Output the [X, Y] coordinate of the center of the cell containing the given text.  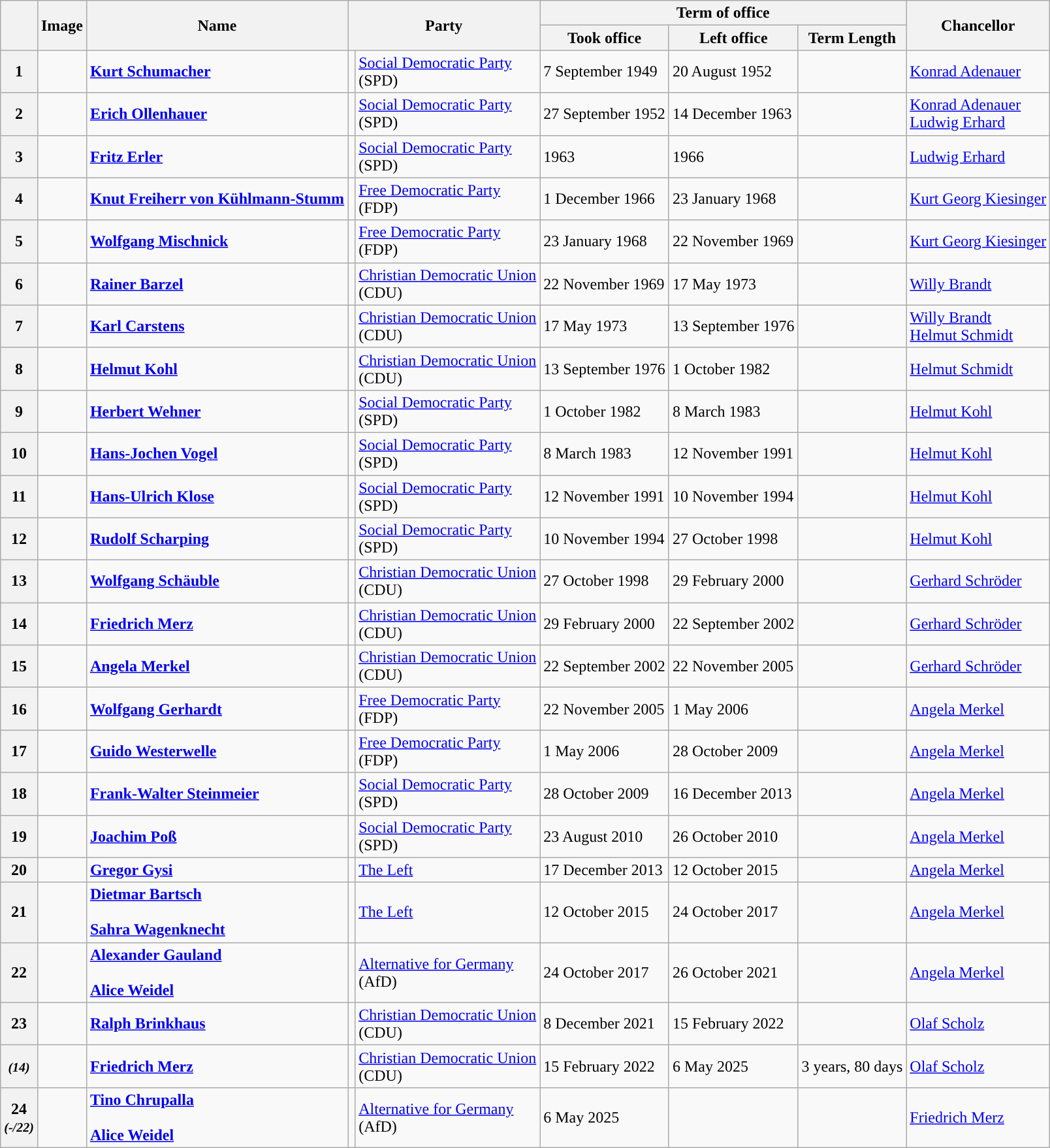
5 [20, 242]
Party [444, 25]
11 [20, 496]
22 [20, 972]
26 October 2010 [733, 836]
8 December 2021 [605, 1024]
Ralph Brinkhaus [217, 1024]
4 [20, 199]
Term of office [724, 13]
Ludwig Erhard [978, 157]
Guido Westerwelle [217, 751]
24(-/22) [20, 1117]
14 December 1963 [733, 114]
10 [20, 453]
Knut Freiherr von Kühlmann-Stumm [217, 199]
1963 [605, 157]
Helmut Schmidt [978, 368]
Wolfgang Mischnick [217, 242]
21 [20, 912]
17 December 2013 [605, 870]
18 [20, 794]
Took office [605, 38]
Rainer Barzel [217, 283]
Dietmar BartschSahra Wagenknecht [217, 912]
Willy BrandtHelmut Schmidt [978, 327]
Term Length [852, 38]
14 [20, 624]
19 [20, 836]
Hans-Ulrich Klose [217, 496]
Rudolf Scharping [217, 539]
13 [20, 581]
20 August 1952 [733, 72]
15 [20, 666]
Willy Brandt [978, 283]
Chancellor [978, 25]
16 [20, 709]
26 October 2021 [733, 972]
1966 [733, 157]
1 [20, 72]
Konrad AdenauerLudwig Erhard [978, 114]
20 [20, 870]
Herbert Wehner [217, 411]
23 [20, 1024]
7 September 1949 [605, 72]
23 August 2010 [605, 836]
12 [20, 539]
2 [20, 114]
Wolfgang Schäuble [217, 581]
Wolfgang Gerhardt [217, 709]
Gregor Gysi [217, 870]
Hans-Jochen Vogel [217, 453]
3 years, 80 days [852, 1066]
Image [61, 25]
Konrad Adenauer [978, 72]
(14) [20, 1066]
Karl Carstens [217, 327]
1 December 1966 [605, 199]
Left office [733, 38]
Alexander GaulandAlice Weidel [217, 972]
17 [20, 751]
8 [20, 368]
Fritz Erler [217, 157]
6 [20, 283]
9 [20, 411]
7 [20, 327]
Frank-Walter Steinmeier [217, 794]
Tino ChrupallaAlice Weidel [217, 1117]
3 [20, 157]
Erich Ollenhauer [217, 114]
27 September 1952 [605, 114]
Joachim Poß [217, 836]
Name [217, 25]
16 December 2013 [733, 794]
Kurt Schumacher [217, 72]
